Determine the [x, y] coordinate at the center of the cell enclosing the given text.  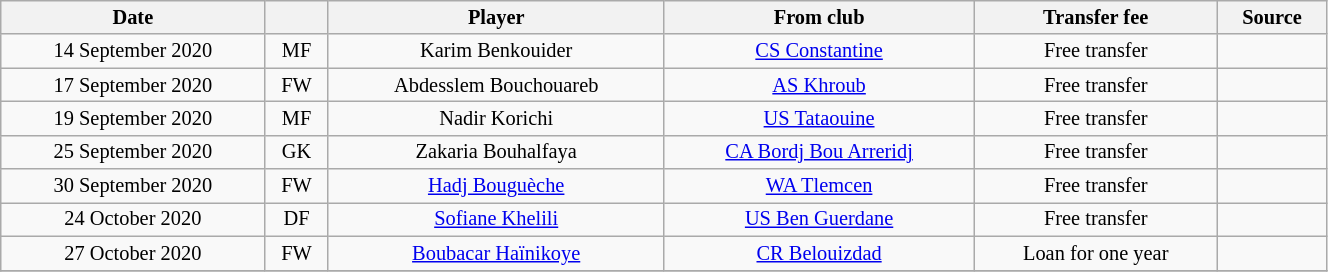
30 September 2020 [133, 186]
AS Khroub [819, 85]
14 September 2020 [133, 51]
CS Constantine [819, 51]
Loan for one year [1096, 253]
27 October 2020 [133, 253]
Abdesslem Bouchouareb [496, 85]
25 September 2020 [133, 152]
US Tataouine [819, 118]
US Ben Guerdane [819, 219]
17 September 2020 [133, 85]
Hadj Bouguèche [496, 186]
24 October 2020 [133, 219]
Sofiane Khelili [496, 219]
Date [133, 17]
WA Tlemcen [819, 186]
Zakaria Bouhalfaya [496, 152]
Boubacar Haïnikoye [496, 253]
CR Belouizdad [819, 253]
Karim Benkouider [496, 51]
GK [296, 152]
CA Bordj Bou Arreridj [819, 152]
From club [819, 17]
DF [296, 219]
Source [1272, 17]
Nadir Korichi [496, 118]
Transfer fee [1096, 17]
Player [496, 17]
19 September 2020 [133, 118]
